Pinpoint the cell where the given text exists, returning its [X, Y] midpoint coordinate. 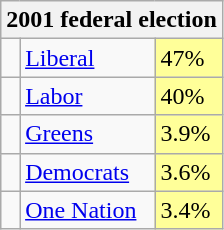
Liberal [88, 58]
Democrats [88, 172]
40% [189, 96]
47% [189, 58]
Labor [88, 96]
One Nation [88, 210]
2001 federal election [112, 20]
3.6% [189, 172]
Greens [88, 134]
3.4% [189, 210]
3.9% [189, 134]
